Pinpoint the cell where the given text exists, returning its [X, Y] midpoint coordinate. 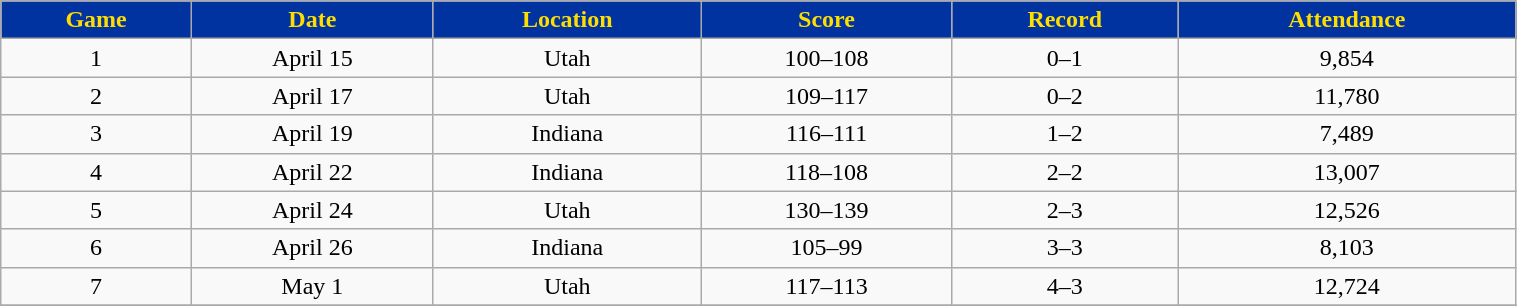
2–2 [1065, 172]
Location [567, 20]
Date [312, 20]
116–111 [826, 134]
118–108 [826, 172]
7,489 [1347, 134]
Game [96, 20]
3 [96, 134]
Record [1065, 20]
April 24 [312, 210]
1–2 [1065, 134]
April 15 [312, 58]
April 26 [312, 248]
105–99 [826, 248]
12,526 [1347, 210]
Score [826, 20]
Attendance [1347, 20]
8,103 [1347, 248]
2 [96, 96]
3–3 [1065, 248]
2–3 [1065, 210]
April 19 [312, 134]
11,780 [1347, 96]
6 [96, 248]
April 17 [312, 96]
100–108 [826, 58]
7 [96, 286]
13,007 [1347, 172]
117–113 [826, 286]
0–2 [1065, 96]
0–1 [1065, 58]
12,724 [1347, 286]
May 1 [312, 286]
1 [96, 58]
9,854 [1347, 58]
130–139 [826, 210]
109–117 [826, 96]
4–3 [1065, 286]
4 [96, 172]
April 22 [312, 172]
5 [96, 210]
